For the text-containing cell, return its midpoint in (X, Y) coordinate format. 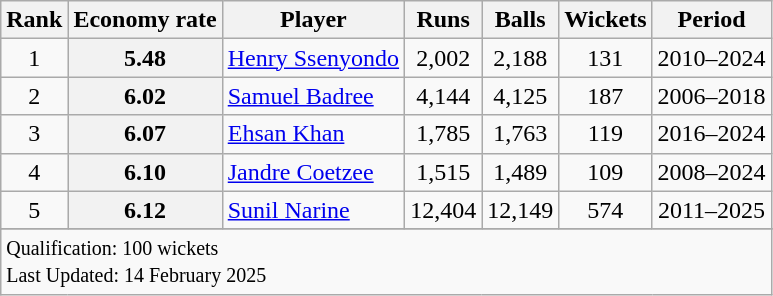
6.10 (145, 172)
2006–2018 (712, 96)
Player (313, 20)
2011–2025 (712, 210)
6.12 (145, 210)
119 (606, 134)
2016–2024 (712, 134)
3 (34, 134)
109 (606, 172)
1,489 (520, 172)
Balls (520, 20)
12,404 (444, 210)
Jandre Coetzee (313, 172)
2,002 (444, 58)
6.02 (145, 96)
Qualification: 100 wicketsLast Updated: 14 February 2025 (386, 262)
Samuel Badree (313, 96)
Rank (34, 20)
2 (34, 96)
Sunil Narine (313, 210)
1,763 (520, 134)
Runs (444, 20)
1,785 (444, 134)
1,515 (444, 172)
4,144 (444, 96)
2008–2024 (712, 172)
2,188 (520, 58)
Wickets (606, 20)
Economy rate (145, 20)
2010–2024 (712, 58)
Period (712, 20)
5 (34, 210)
131 (606, 58)
5.48 (145, 58)
Ehsan Khan (313, 134)
4,125 (520, 96)
187 (606, 96)
12,149 (520, 210)
6.07 (145, 134)
4 (34, 172)
Henry Ssenyondo (313, 58)
1 (34, 58)
574 (606, 210)
